Capture the cell that displays the provided text and extract its (x, y) central coordinate. 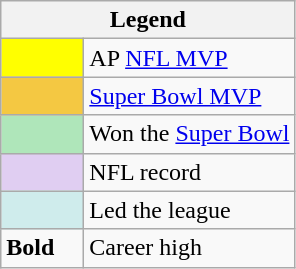
Won the Super Bowl (190, 134)
NFL record (190, 172)
Career high (190, 248)
Super Bowl MVP (190, 96)
Legend (148, 20)
AP NFL MVP (190, 58)
Bold (42, 248)
Led the league (190, 210)
